Determine the [x, y] coordinate at the center of the cell enclosing the given text.  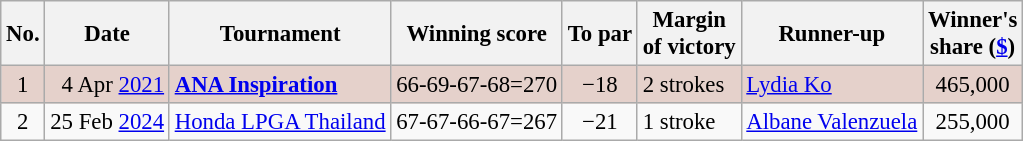
255,000 [973, 122]
To par [600, 34]
Albane Valenzuela [832, 122]
Marginof victory [689, 34]
Tournament [280, 34]
67-67-66-67=267 [477, 122]
2 strokes [689, 85]
No. [23, 34]
2 [23, 122]
465,000 [973, 85]
1 stroke [689, 122]
ANA Inspiration [280, 85]
Honda LPGA Thailand [280, 122]
−21 [600, 122]
4 Apr 2021 [107, 85]
Date [107, 34]
25 Feb 2024 [107, 122]
−18 [600, 85]
1 [23, 85]
Winning score [477, 34]
Lydia Ko [832, 85]
Winner'sshare ($) [973, 34]
Runner-up [832, 34]
66-69-67-68=270 [477, 85]
